Return [x, y] of the center of cell containing provided text 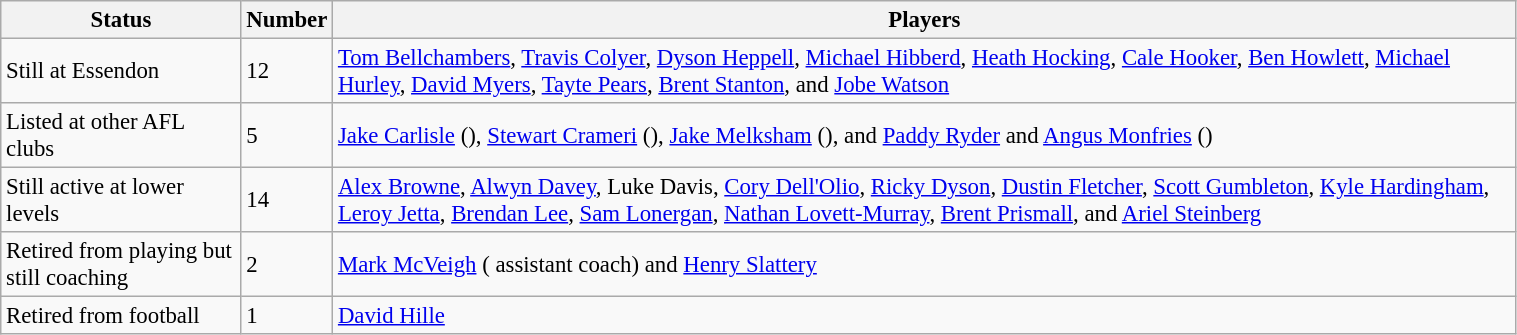
Mark McVeigh ( assistant coach) and Henry Slattery [924, 264]
Retired from playing but still coaching [121, 264]
David Hille [924, 316]
Still at Essendon [121, 72]
Retired from football [121, 316]
Still active at lower levels [121, 200]
Number [287, 20]
Listed at other AFL clubs [121, 136]
Jake Carlisle (), Stewart Crameri (), Jake Melksham (), and Paddy Ryder and Angus Monfries () [924, 136]
2 [287, 264]
14 [287, 200]
Players [924, 20]
12 [287, 72]
1 [287, 316]
Status [121, 20]
5 [287, 136]
